Output the (x, y) coordinate of the center of the cell containing the given text.  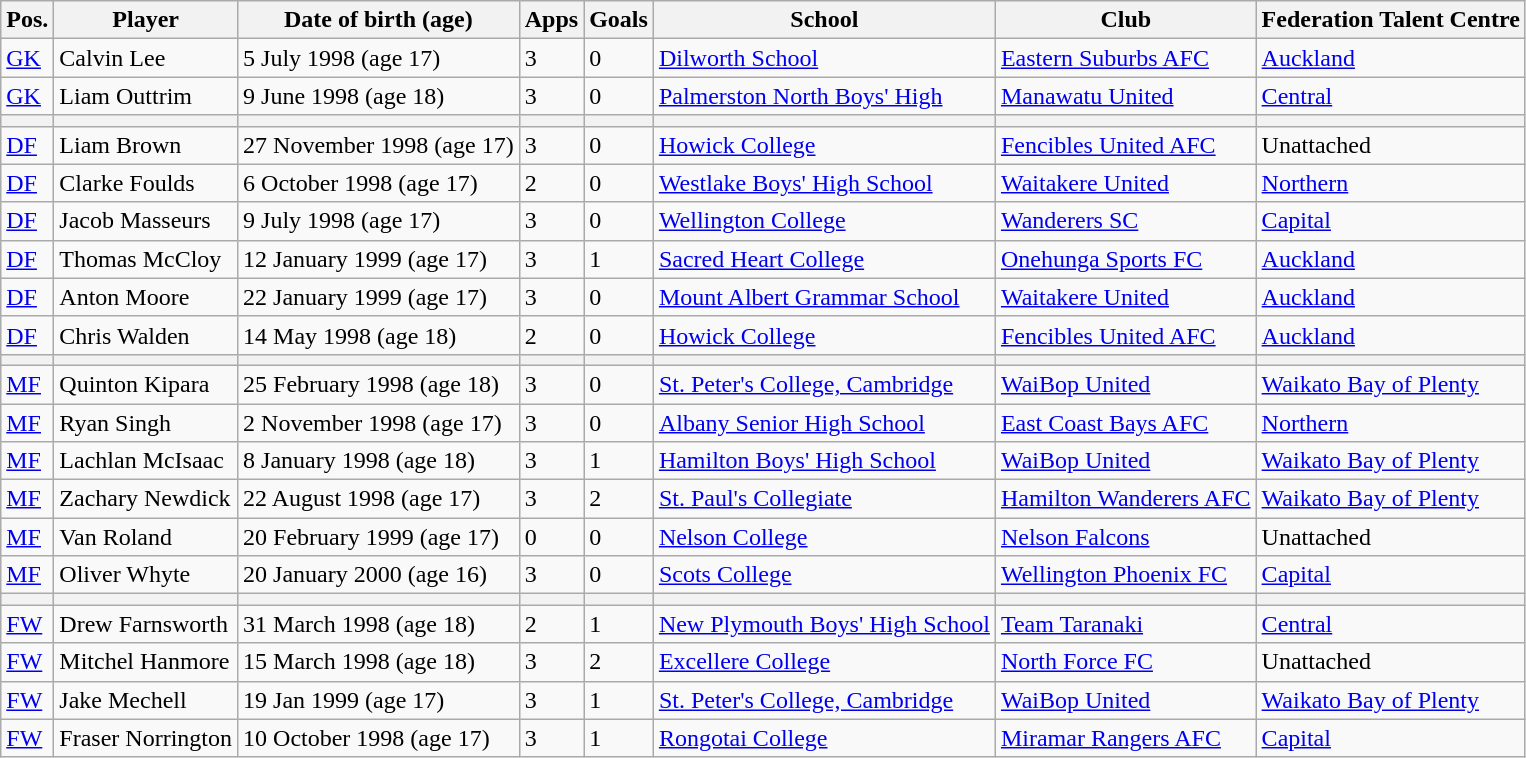
22 August 1998 (age 17) (379, 499)
Chris Walden (146, 335)
School (824, 20)
Manawatu United (1126, 96)
20 January 2000 (age 16) (379, 575)
Westlake Boys' High School (824, 183)
9 July 1998 (age 17) (379, 221)
Oliver Whyte (146, 575)
Dilworth School (824, 58)
Liam Outtrim (146, 96)
Eastern Suburbs AFC (1126, 58)
27 November 1998 (age 17) (379, 145)
Nelson College (824, 537)
31 March 1998 (age 18) (379, 624)
2 November 1998 (age 17) (379, 423)
8 January 1998 (age 18) (379, 461)
Player (146, 20)
Wellington Phoenix FC (1126, 575)
Calvin Lee (146, 58)
15 March 1998 (age 18) (379, 662)
Mitchel Hanmore (146, 662)
Hamilton Wanderers AFC (1126, 499)
19 Jan 1999 (age 17) (379, 700)
9 June 1998 (age 18) (379, 96)
6 October 1998 (age 17) (379, 183)
North Force FC (1126, 662)
Thomas McCloy (146, 259)
Apps (551, 20)
14 May 1998 (age 18) (379, 335)
St. Paul's Collegiate (824, 499)
Clarke Foulds (146, 183)
Rongotai College (824, 738)
Team Taranaki (1126, 624)
Hamilton Boys' High School (824, 461)
Wellington College (824, 221)
Palmerston North Boys' High (824, 96)
New Plymouth Boys' High School (824, 624)
Miramar Rangers AFC (1126, 738)
Onehunga Sports FC (1126, 259)
Drew Farnsworth (146, 624)
22 January 1999 (age 17) (379, 297)
Jacob Masseurs (146, 221)
Mount Albert Grammar School (824, 297)
Club (1126, 20)
Fraser Norrington (146, 738)
5 July 1998 (age 17) (379, 58)
Lachlan McIsaac (146, 461)
Anton Moore (146, 297)
25 February 1998 (age 18) (379, 384)
Excellere College (824, 662)
20 February 1999 (age 17) (379, 537)
Pos. (28, 20)
Wanderers SC (1126, 221)
Ryan Singh (146, 423)
Quinton Kipara (146, 384)
Jake Mechell (146, 700)
Federation Talent Centre (1390, 20)
Liam Brown (146, 145)
12 January 1999 (age 17) (379, 259)
East Coast Bays AFC (1126, 423)
Scots College (824, 575)
Date of birth (age) (379, 20)
Van Roland (146, 537)
Zachary Newdick (146, 499)
Goals (619, 20)
Albany Senior High School (824, 423)
Nelson Falcons (1126, 537)
10 October 1998 (age 17) (379, 738)
Sacred Heart College (824, 259)
